Find where the given text appears and provide that cell's center as [x, y] coordinate. 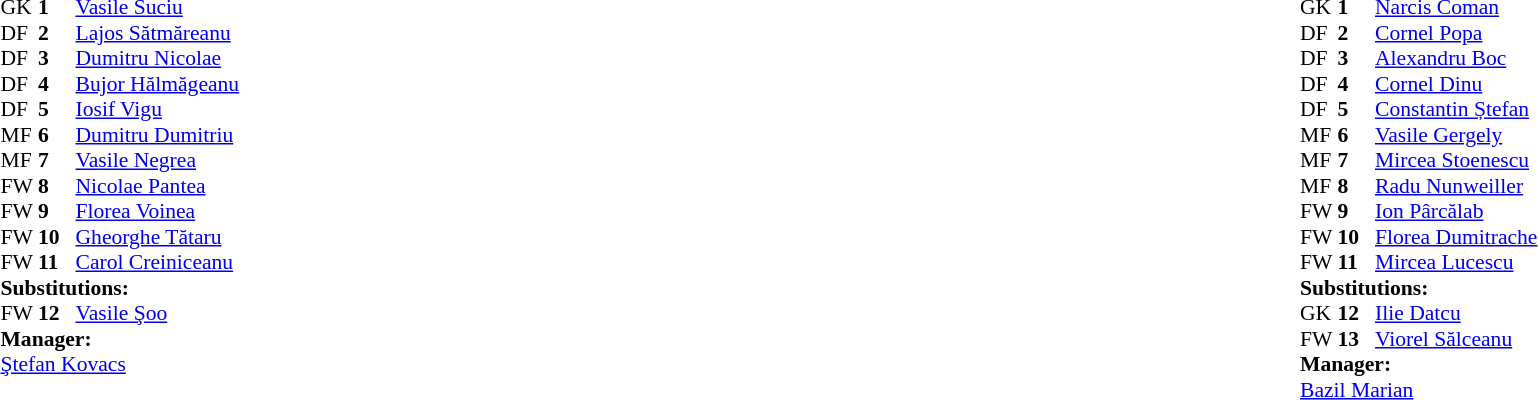
Mircea Stoenescu [1456, 161]
Radu Nunweiller [1456, 186]
Vasile Şoo [158, 313]
Lajos Sătmăreanu [158, 33]
Vasile Gergely [1456, 135]
Ştefan Kovacs [120, 365]
Gheorghe Tătaru [158, 237]
GK [1319, 313]
Ion Pârcălab [1456, 211]
Cornel Popa [1456, 33]
Constantin Ștefan [1456, 109]
Iosif Vigu [158, 109]
Ilie Datcu [1456, 313]
13 [1357, 339]
Florea Dumitrache [1456, 237]
Vasile Negrea [158, 161]
Dumitru Nicolae [158, 59]
Cornel Dinu [1456, 84]
Florea Voinea [158, 211]
Bujor Hălmăgeanu [158, 84]
Nicolae Pantea [158, 186]
Carol Creiniceanu [158, 263]
Dumitru Dumitriu [158, 135]
Alexandru Boc [1456, 59]
Viorel Sălceanu [1456, 339]
Mircea Lucescu [1456, 263]
